Search for the cell housing the specified text and yield its (X, Y) center coordinate. 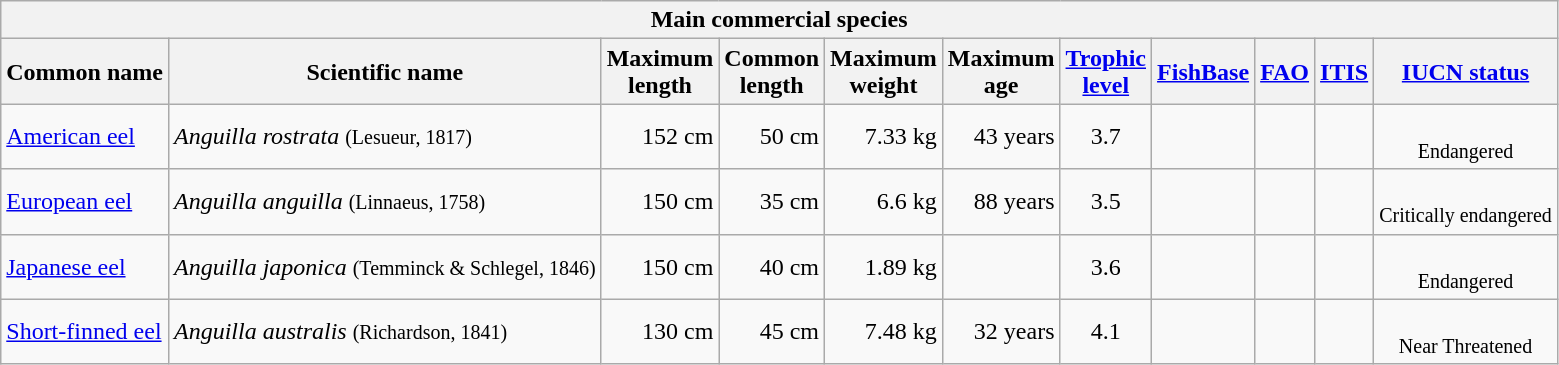
Japanese eel (85, 266)
Short-finned eel (85, 332)
7.48 kg (884, 332)
40 cm (772, 266)
IUCN status (1466, 72)
Anguilla japonica (Temminck & Schlegel, 1846) (384, 266)
Maximumweight (884, 72)
FAO (1285, 72)
Anguilla australis (Richardson, 1841) (384, 332)
4.1 (1106, 332)
Anguilla anguilla (Linnaeus, 1758) (384, 202)
88 years (1001, 202)
6.6 kg (884, 202)
Anguilla rostrata (Lesueur, 1817) (384, 136)
45 cm (772, 332)
ITIS (1344, 72)
7.33 kg (884, 136)
Common name (85, 72)
130 cm (660, 332)
Trophiclevel (1106, 72)
European eel (85, 202)
1.89 kg (884, 266)
Scientific name (384, 72)
Main commercial species (780, 20)
Critically endangered (1466, 202)
152 cm (660, 136)
Maximumlength (660, 72)
Near Threatened (1466, 332)
50 cm (772, 136)
32 years (1001, 332)
3.7 (1106, 136)
Maximumage (1001, 72)
35 cm (772, 202)
3.6 (1106, 266)
3.5 (1106, 202)
American eel (85, 136)
FishBase (1204, 72)
43 years (1001, 136)
Commonlength (772, 72)
